Detect which cell encompasses the target text, then output its [x, y] center coordinate. 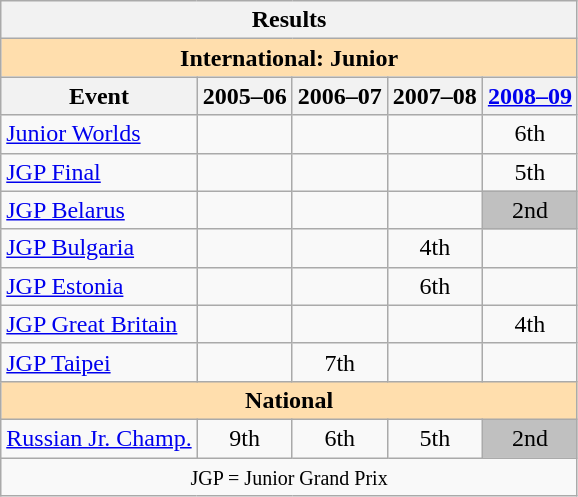
9th [244, 438]
National [290, 400]
JGP Taipei [99, 362]
Russian Jr. Champ. [99, 438]
JGP Estonia [99, 286]
International: Junior [290, 58]
JGP Final [99, 172]
2005–06 [244, 96]
Junior Worlds [99, 134]
2006–07 [340, 96]
JGP = Junior Grand Prix [290, 477]
JGP Great Britain [99, 324]
2007–08 [434, 96]
2008–09 [530, 96]
Event [99, 96]
JGP Belarus [99, 210]
7th [340, 362]
Results [290, 20]
JGP Bulgaria [99, 248]
